Detect which cell encompasses the target text, then output its (X, Y) center coordinate. 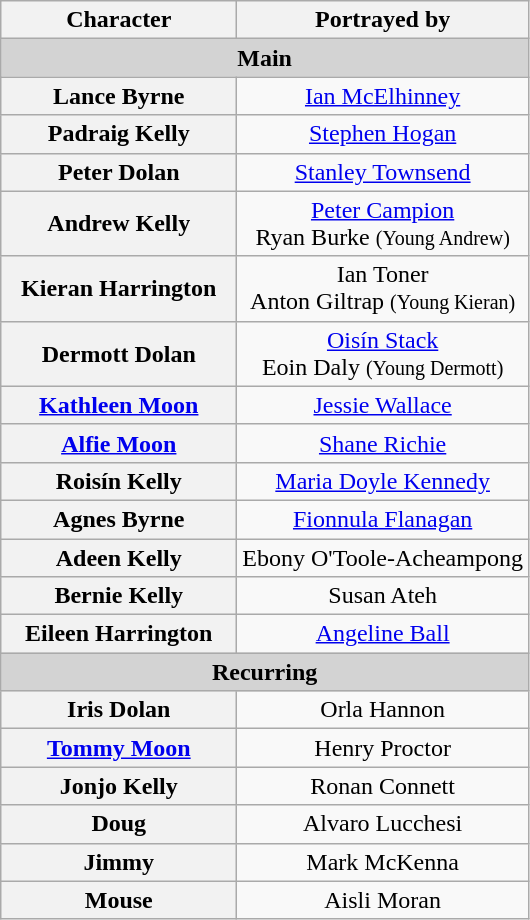
Tommy Moon (119, 748)
Alvaro Lucchesi (383, 824)
Character (119, 20)
Bernie Kelly (119, 596)
Eileen Harrington (119, 634)
Andrew Kelly (119, 224)
Maria Doyle Kennedy (383, 481)
Ian TonerAnton Giltrap (Young Kieran) (383, 288)
Lance Byrne (119, 96)
Ronan Connett (383, 786)
Stephen Hogan (383, 134)
Susan Ateh (383, 596)
Angeline Ball (383, 634)
Doug (119, 824)
Adeen Kelly (119, 557)
Henry Proctor (383, 748)
Alfie Moon (119, 443)
Kathleen Moon (119, 405)
Stanley Townsend (383, 172)
Dermott Dolan (119, 354)
Roisín Kelly (119, 481)
Ebony O'Toole-Acheampong (383, 557)
Portrayed by (383, 20)
Jessie Wallace (383, 405)
Recurring (265, 672)
Peter Dolan (119, 172)
Padraig Kelly (119, 134)
Mark McKenna (383, 862)
Jonjo Kelly (119, 786)
Aisli Moran (383, 900)
Iris Dolan (119, 710)
Jimmy (119, 862)
Mouse (119, 900)
Agnes Byrne (119, 519)
Peter CampionRyan Burke (Young Andrew) (383, 224)
Ian McElhinney (383, 96)
Shane Richie (383, 443)
Fionnula Flanagan (383, 519)
Orla Hannon (383, 710)
Main (265, 58)
Oisín StackEoin Daly (Young Dermott) (383, 354)
Kieran Harrington (119, 288)
